Extract the [X, Y] coordinate from the center of the cell holding the provided text.  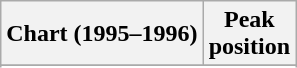
Chart (1995–1996) [102, 34]
Peakposition [249, 34]
